Scan for the cell matching the given text and deliver its [x, y] coordinate at center. 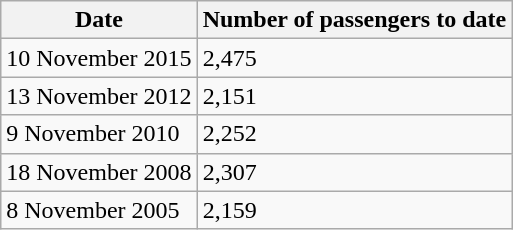
18 November 2008 [99, 172]
9 November 2010 [99, 134]
2,151 [354, 96]
2,252 [354, 134]
Number of passengers to date [354, 20]
8 November 2005 [99, 210]
10 November 2015 [99, 58]
Date [99, 20]
2,159 [354, 210]
2,307 [354, 172]
2,475 [354, 58]
13 November 2012 [99, 96]
